From the cell containing the given text, extract its center point as [X, Y] coordinate. 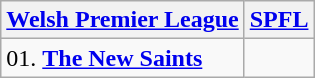
SPFL [279, 20]
Welsh Premier League [122, 20]
01. The New Saints [122, 58]
